Return the [x, y] coordinate for the center point of the cell that contains the specified text.  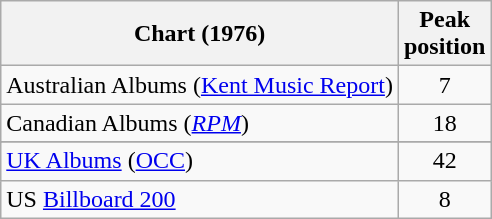
Peakposition [444, 34]
Chart (1976) [200, 34]
Australian Albums (Kent Music Report) [200, 85]
US Billboard 200 [200, 199]
UK Albums (OCC) [200, 161]
18 [444, 123]
7 [444, 85]
8 [444, 199]
42 [444, 161]
Canadian Albums (RPM) [200, 123]
